Scan for the cell matching the given text and deliver its (X, Y) coordinate at center. 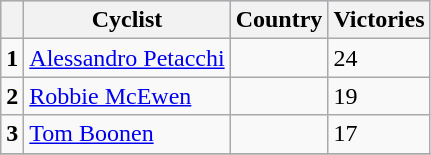
Alessandro Petacchi (127, 58)
24 (379, 58)
17 (379, 134)
1 (12, 58)
Robbie McEwen (127, 96)
19 (379, 96)
2 (12, 96)
3 (12, 134)
Victories (379, 20)
Cyclist (127, 20)
Country (279, 20)
Tom Boonen (127, 134)
